Search for the cell housing the specified text and yield its (x, y) center coordinate. 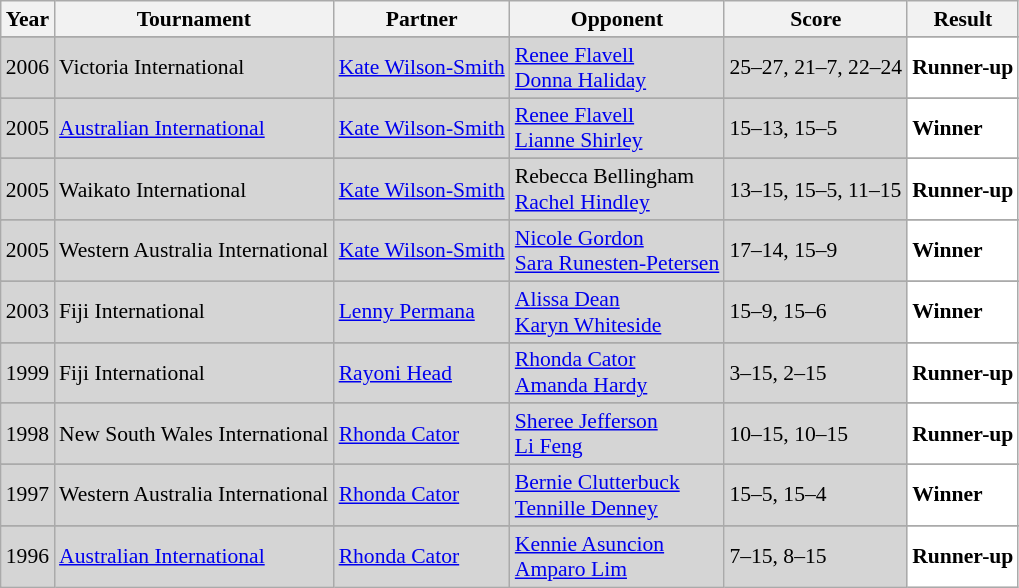
15–9, 15–6 (816, 312)
Lenny Permana (422, 312)
Score (816, 19)
Result (962, 19)
1999 (28, 372)
Rayoni Head (422, 372)
New South Wales International (194, 434)
Partner (422, 19)
7–15, 8–15 (816, 556)
Renee Flavell Donna Haliday (618, 68)
3–15, 2–15 (816, 372)
Bernie Clutterbuck Tennille Denney (618, 496)
Rhonda Cator Amanda Hardy (618, 372)
15–13, 15–5 (816, 128)
Alissa Dean Karyn Whiteside (618, 312)
Opponent (618, 19)
Year (28, 19)
10–15, 10–15 (816, 434)
Rebecca Bellingham Rachel Hindley (618, 190)
15–5, 15–4 (816, 496)
Sheree Jefferson Li Feng (618, 434)
1997 (28, 496)
Nicole Gordon Sara Runesten-Petersen (618, 250)
2006 (28, 68)
17–14, 15–9 (816, 250)
Waikato International (194, 190)
1998 (28, 434)
Tournament (194, 19)
2003 (28, 312)
25–27, 21–7, 22–24 (816, 68)
1996 (28, 556)
Renee Flavell Lianne Shirley (618, 128)
Victoria International (194, 68)
13–15, 15–5, 11–15 (816, 190)
Kennie Asuncion Amparo Lim (618, 556)
